Search for the cell housing the specified text and yield its [x, y] center coordinate. 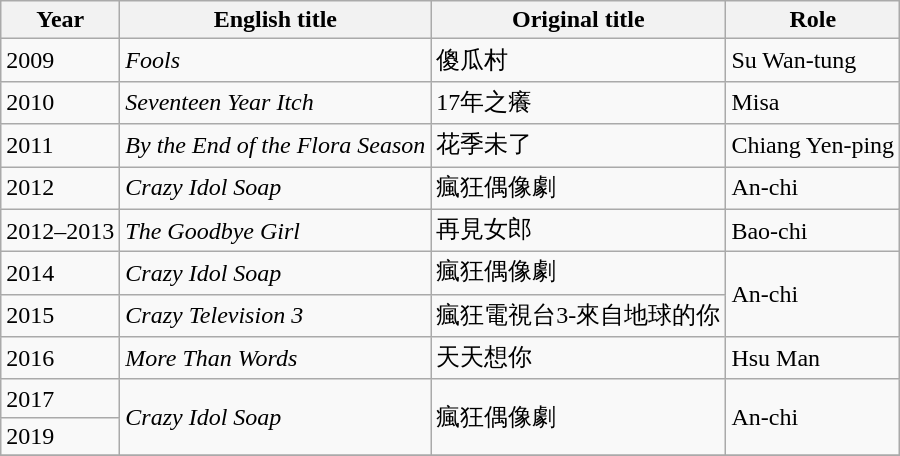
Fools [276, 60]
2012–2013 [60, 230]
Seventeen Year Itch [276, 102]
2010 [60, 102]
Hsu Man [813, 358]
Misa [813, 102]
再見女郎 [578, 230]
花季未了 [578, 146]
2014 [60, 274]
Chiang Yen-ping [813, 146]
2019 [60, 436]
By the End of the Flora Season [276, 146]
Su Wan-tung [813, 60]
2012 [60, 188]
2017 [60, 398]
Role [813, 20]
Year [60, 20]
2009 [60, 60]
天天想你 [578, 358]
Original title [578, 20]
More Than Words [276, 358]
Crazy Television 3 [276, 316]
傻瓜村 [578, 60]
Bao-chi [813, 230]
瘋狂電視台3-來自地球的你 [578, 316]
English title [276, 20]
2015 [60, 316]
17年之癢 [578, 102]
2011 [60, 146]
2016 [60, 358]
The Goodbye Girl [276, 230]
